Pinpoint the cell where the given text exists, returning its (x, y) midpoint coordinate. 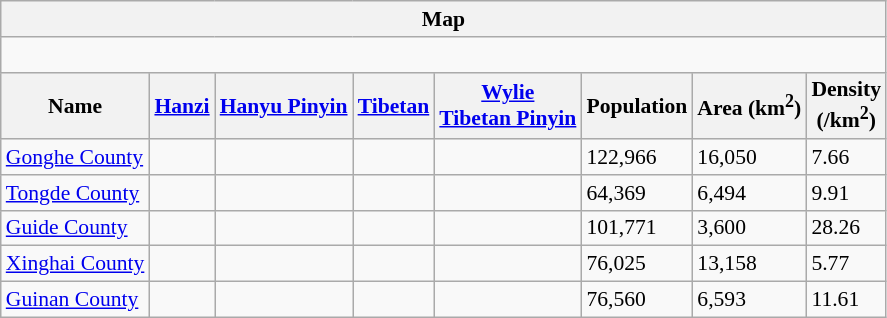
7.66 (846, 157)
76,560 (636, 300)
Hanyu Pinyin (284, 106)
9.91 (846, 193)
Tongde County (76, 193)
Area (km2) (749, 106)
Density(/km2) (846, 106)
Tibetan (394, 106)
Name (76, 106)
64,369 (636, 193)
6,494 (749, 193)
11.61 (846, 300)
WylieTibetan Pinyin (508, 106)
Guinan County (76, 300)
3,600 (749, 228)
Guide County (76, 228)
28.26 (846, 228)
Map (444, 19)
76,025 (636, 264)
Xinghai County (76, 264)
Gonghe County (76, 157)
5.77 (846, 264)
122,966 (636, 157)
13,158 (749, 264)
6,593 (749, 300)
Hanzi (182, 106)
101,771 (636, 228)
Population (636, 106)
16,050 (749, 157)
